For the text-containing cell, return its midpoint in [X, Y] coordinate format. 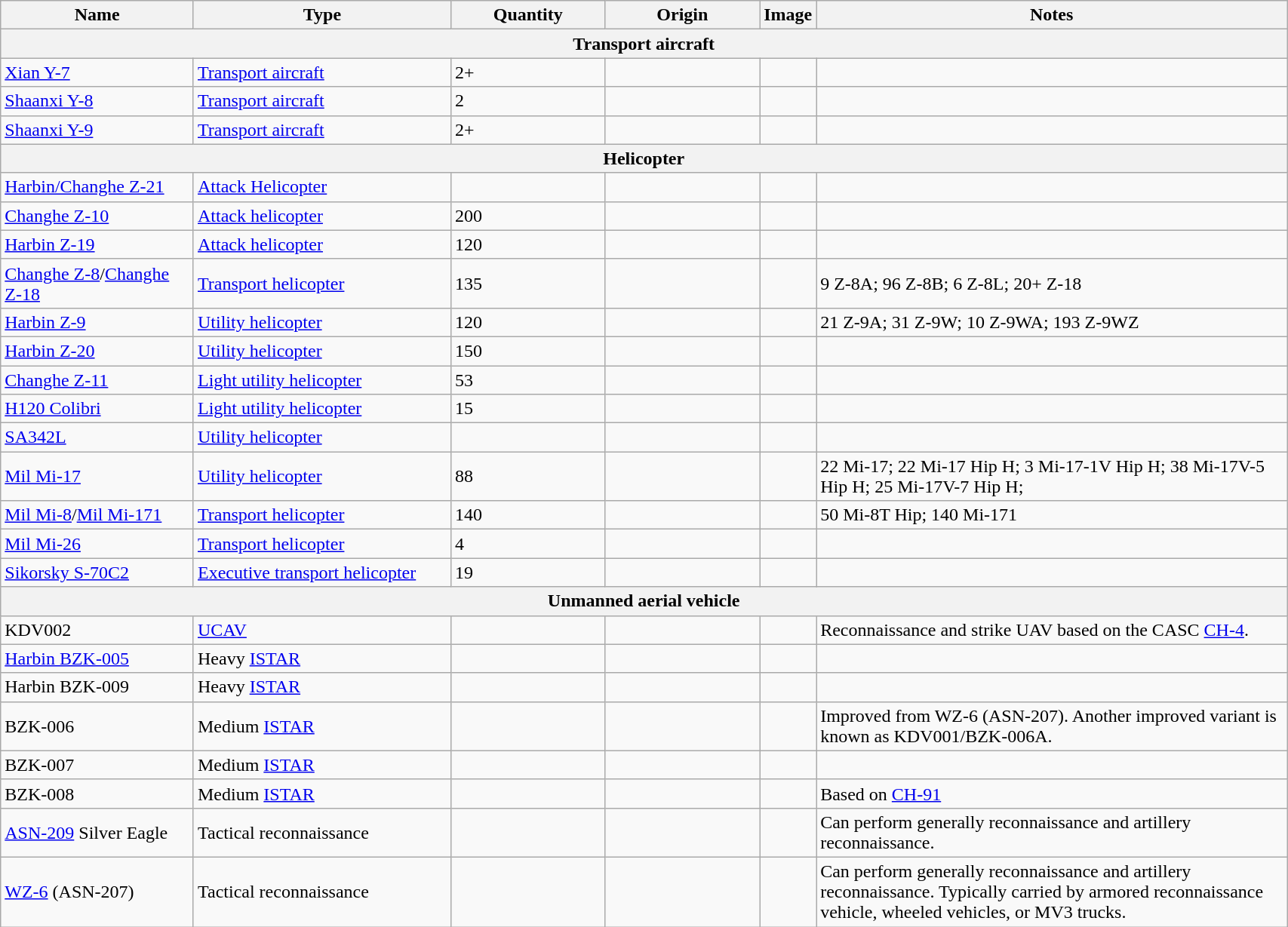
Mil Mi-17 [97, 477]
Harbin Z-20 [97, 351]
Harbin BZK-005 [97, 658]
Changhe Z-10 [97, 216]
UCAV [321, 630]
2 [528, 101]
53 [528, 379]
SA342L [97, 437]
KDV002 [97, 630]
Xian Y-7 [97, 72]
150 [528, 351]
Based on CH-91 [1052, 793]
BZK-008 [97, 793]
Name [97, 15]
Unmanned aerial vehicle [644, 601]
Notes [1052, 15]
Attack Helicopter [321, 187]
Harbin/Changhe Z-21 [97, 187]
135 [528, 284]
Sikorsky S-70C2 [97, 572]
BZK-006 [97, 726]
140 [528, 515]
9 Z-8A; 96 Z-8B; 6 Z-8L; 20+ Z-18 [1052, 284]
Mil Mi-8/Mil Mi-171 [97, 515]
15 [528, 409]
19 [528, 572]
Quantity [528, 15]
200 [528, 216]
Improved from WZ-6 (ASN-207). Another improved variant is known as KDV001/BZK-006A. [1052, 726]
H120 Colibri [97, 409]
50 Mi-8T Hip; 140 Mi-171 [1052, 515]
Harbin Z-19 [97, 244]
22 Mi-17; 22 Mi-17 Hip H; 3 Mi-17-1V Hip H; 38 Mi-17V-5 Hip H; 25 Mi-17V-7 Hip H; [1052, 477]
Changhe Z-8/Changhe Z-18 [97, 284]
Shaanxi Y-9 [97, 130]
Executive transport helicopter [321, 572]
Origin [682, 15]
BZK-007 [97, 765]
Image [788, 15]
Reconnaissance and strike UAV based on the CASC CH-4. [1052, 630]
Mil Mi-26 [97, 544]
Can perform generally reconnaissance and artillery reconnaissance. [1052, 833]
21 Z-9A; 31 Z-9W; 10 Z-9WA; 193 Z-9WZ [1052, 322]
Harbin Z-9 [97, 322]
WZ-6 (ASN-207) [97, 892]
Type [321, 15]
Shaanxi Y-8 [97, 101]
4 [528, 544]
88 [528, 477]
Helicopter [644, 158]
ASN-209 Silver Eagle [97, 833]
Harbin BZK-009 [97, 687]
Changhe Z-11 [97, 379]
